Determine the [x, y] coordinate at the center of the cell enclosing the given text.  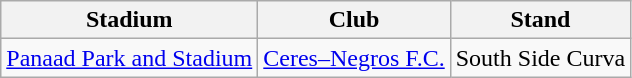
Panaad Park and Stadium [130, 58]
Club [354, 20]
Ceres–Negros F.C. [354, 58]
Stand [540, 20]
South Side Curva [540, 58]
Stadium [130, 20]
